Pinpoint the cell where the given text exists, returning its (x, y) midpoint coordinate. 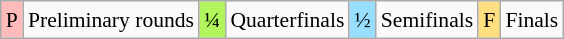
Semifinals (427, 20)
F (489, 20)
½ (362, 20)
Preliminary rounds (111, 20)
Quarterfinals (287, 20)
¼ (212, 20)
P (12, 20)
Finals (532, 20)
